Scan for the cell matching the given text and deliver its (X, Y) coordinate at center. 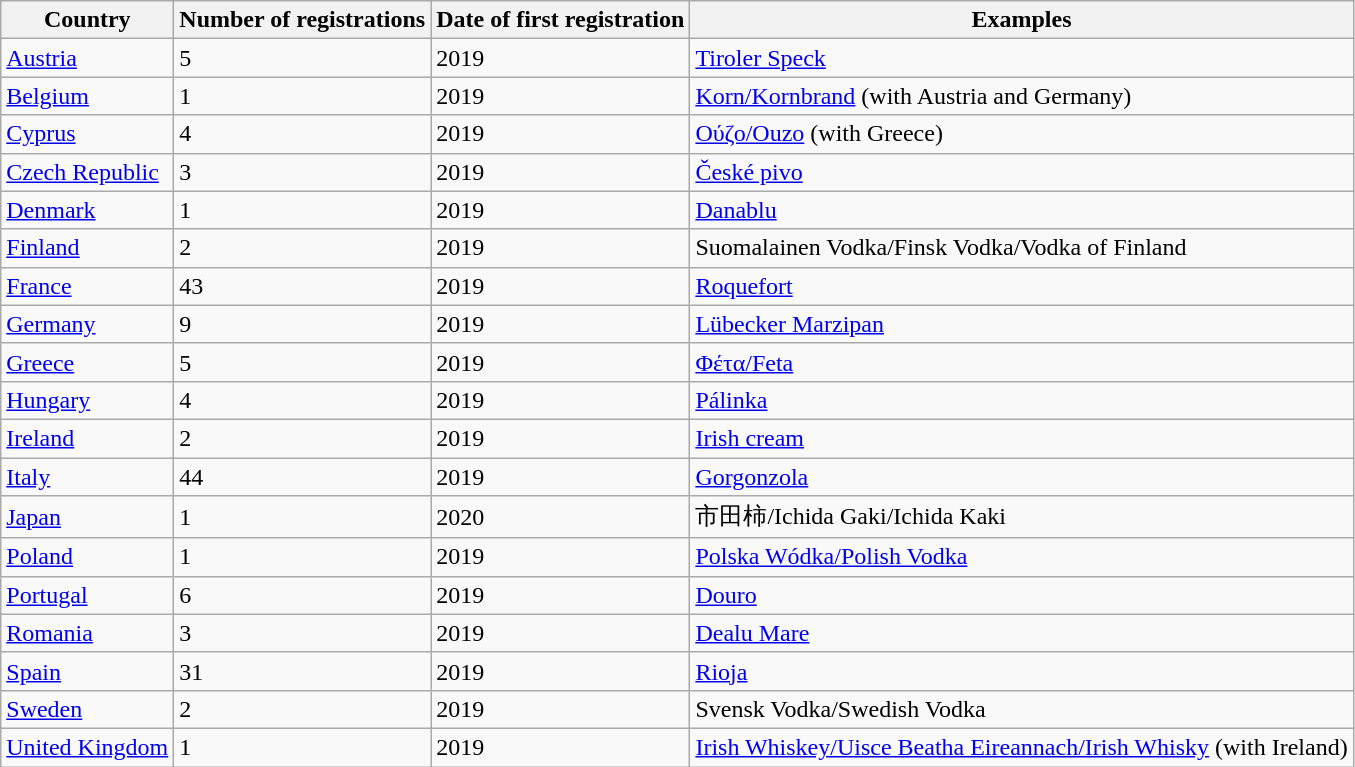
Cyprus (88, 134)
Romania (88, 633)
9 (302, 324)
Czech Republic (88, 172)
Ούζο/Ouzo (with Greece) (1022, 134)
Greece (88, 362)
France (88, 286)
Φέτα/Feta (1022, 362)
市田柿/Ichida Gaki/Ichida Kaki (1022, 518)
Irish cream (1022, 438)
Dealu Mare (1022, 633)
Korn/Kornbrand (with Austria and Germany) (1022, 96)
Poland (88, 557)
43 (302, 286)
Irish Whiskey/Uisce Beatha Eireannach/Irish Whisky (with Ireland) (1022, 747)
2020 (560, 518)
Suomalainen Vodka/Finsk Vodka/Vodka of Finland (1022, 248)
Rioja (1022, 671)
Douro (1022, 595)
Finland (88, 248)
Danablu (1022, 210)
Country (88, 20)
Examples (1022, 20)
Number of registrations (302, 20)
Lübecker Marzipan (1022, 324)
Svensk Vodka/Swedish Vodka (1022, 709)
United Kingdom (88, 747)
Germany (88, 324)
Portugal (88, 595)
České pivo (1022, 172)
31 (302, 671)
Ireland (88, 438)
Italy (88, 477)
Belgium (88, 96)
Polska Wódka/Polish Vodka (1022, 557)
Date of first registration (560, 20)
Roquefort (1022, 286)
Hungary (88, 400)
Pálinka (1022, 400)
Japan (88, 518)
Austria (88, 58)
Denmark (88, 210)
Sweden (88, 709)
Tiroler Speck (1022, 58)
Gorgonzola (1022, 477)
Spain (88, 671)
6 (302, 595)
44 (302, 477)
